Output the [x, y] coordinate of the center of the cell containing the given text.  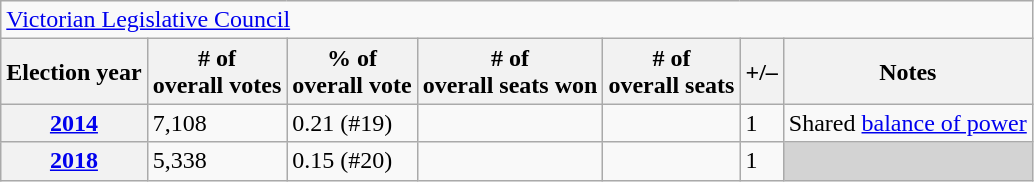
Shared balance of power [908, 123]
Election year [74, 72]
% ofoverall vote [352, 72]
0.21 (#19) [352, 123]
5,338 [217, 161]
2014 [74, 123]
Victorian Legislative Council [517, 20]
0.15 (#20) [352, 161]
Notes [908, 72]
+/– [762, 72]
# ofoverall seats [672, 72]
# ofoverall votes [217, 72]
# ofoverall seats won [510, 72]
7,108 [217, 123]
2018 [74, 161]
